From the cell containing the given text, extract its center point as [X, Y] coordinate. 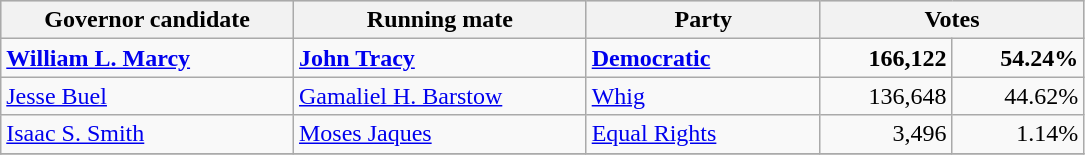
Democratic [703, 58]
Governor candidate [148, 20]
John Tracy [440, 58]
1.14% [1018, 134]
3,496 [886, 134]
166,122 [886, 58]
Equal Rights [703, 134]
Jesse Buel [148, 96]
Running mate [440, 20]
Votes [952, 20]
Party [703, 20]
Whig [703, 96]
136,648 [886, 96]
44.62% [1018, 96]
Gamaliel H. Barstow [440, 96]
William L. Marcy [148, 58]
Moses Jaques [440, 134]
Isaac S. Smith [148, 134]
54.24% [1018, 58]
